Detect which cell encompasses the target text, then output its (X, Y) center coordinate. 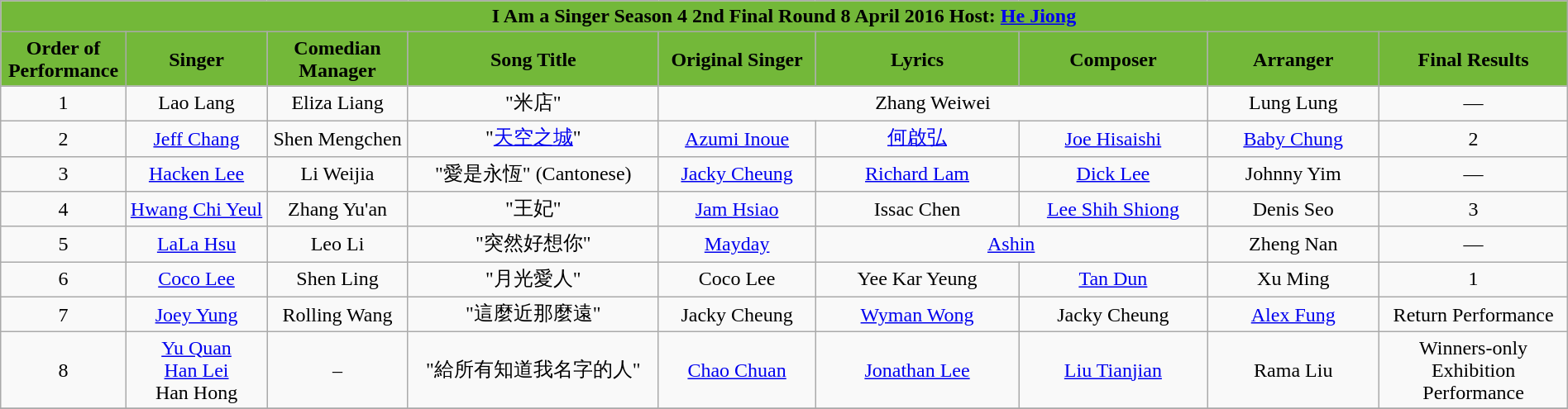
Lao Lang (196, 104)
Ashin (1011, 245)
Denis Seo (1293, 210)
Azumi Inoue (736, 139)
– (337, 370)
Dick Lee (1113, 174)
Xu Ming (1293, 279)
Alex Fung (1293, 314)
Shen Mengchen (337, 139)
I Am a Singer Season 4 2nd Final Round 8 April 2016 Host: He Jiong (784, 17)
Jonathan Lee (917, 370)
Wyman Wong (917, 314)
Hacken Lee (196, 174)
5 (64, 245)
Lyrics (917, 59)
4 (64, 210)
Return Performance (1474, 314)
Zhang Yu'an (337, 210)
Joe Hisaishi (1113, 139)
8 (64, 370)
Yu QuanHan LeiHan Hong (196, 370)
Eliza Liang (337, 104)
Rolling Wang (337, 314)
Song Title (533, 59)
6 (64, 279)
Leo Li (337, 245)
Yee Kar Yeung (917, 279)
"米店" (533, 104)
Joey Yung (196, 314)
Johnny Yim (1293, 174)
Composer (1113, 59)
Singer (196, 59)
Order of Performance (64, 59)
"天空之城" (533, 139)
"愛是永恆" (Cantonese) (533, 174)
何啟弘 (917, 139)
Jam Hsiao (736, 210)
Li Weijia (337, 174)
LaLa Hsu (196, 245)
Rama Liu (1293, 370)
"給所有知道我名字的人" (533, 370)
Zhang Weiwei (933, 104)
Lee Shih Shiong (1113, 210)
Zheng Nan (1293, 245)
Richard Lam (917, 174)
Chao Chuan (736, 370)
Mayday (736, 245)
Hwang Chi Yeul (196, 210)
Issac Chen (917, 210)
Final Results (1474, 59)
Tan Dun (1113, 279)
Arranger (1293, 59)
Baby Chung (1293, 139)
"這麼近那麼遠" (533, 314)
Winners-only Exhibition Performance (1474, 370)
"王妃" (533, 210)
"突然好想你" (533, 245)
Comedian Manager (337, 59)
Lung Lung (1293, 104)
"月光愛人" (533, 279)
Liu Tianjian (1113, 370)
7 (64, 314)
Jeff Chang (196, 139)
Original Singer (736, 59)
Shen Ling (337, 279)
